Identify which cell holds the provided text, then report its [X, Y] central coordinate. 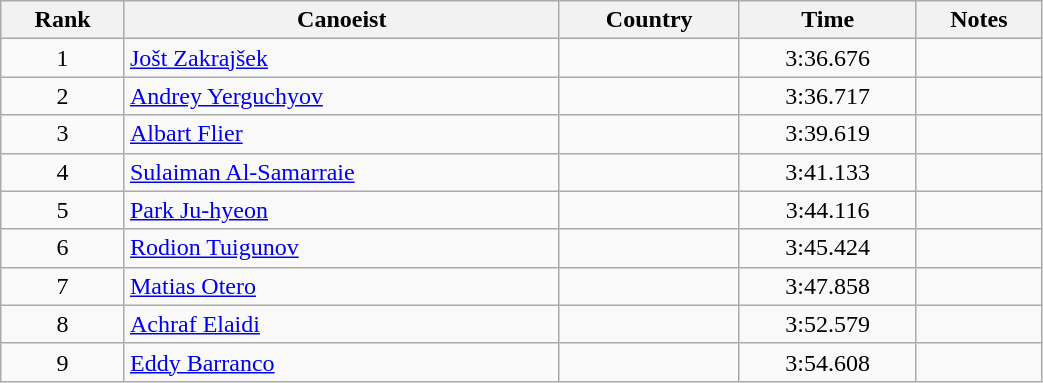
Rodion Tuigunov [342, 248]
4 [63, 172]
3:44.116 [828, 210]
Country [649, 20]
Sulaiman Al-Samarraie [342, 172]
Matias Otero [342, 286]
Achraf Elaidi [342, 324]
3:47.858 [828, 286]
3:45.424 [828, 248]
Park Ju-hyeon [342, 210]
7 [63, 286]
3:41.133 [828, 172]
3 [63, 134]
Time [828, 20]
6 [63, 248]
1 [63, 58]
3:54.608 [828, 362]
Andrey Yerguchyov [342, 96]
3:36.717 [828, 96]
Canoeist [342, 20]
2 [63, 96]
3:36.676 [828, 58]
9 [63, 362]
5 [63, 210]
Rank [63, 20]
3:39.619 [828, 134]
Jošt Zakrajšek [342, 58]
Notes [979, 20]
3:52.579 [828, 324]
Eddy Barranco [342, 362]
8 [63, 324]
Albart Flier [342, 134]
